Return the [X, Y] coordinate for the center point of the cell that contains the specified text.  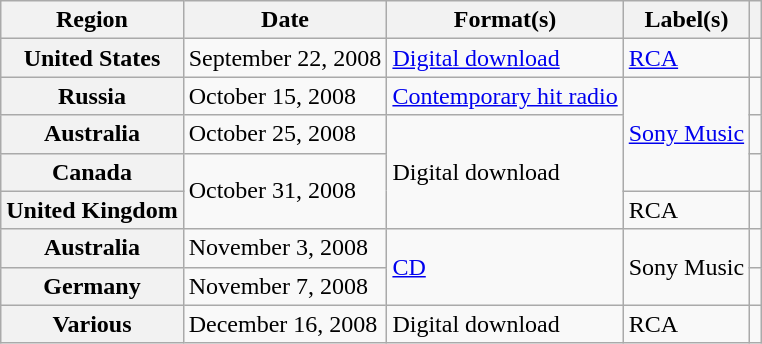
November 7, 2008 [285, 286]
Canada [92, 172]
Label(s) [686, 20]
United States [92, 58]
CD [505, 267]
Format(s) [505, 20]
October 15, 2008 [285, 96]
November 3, 2008 [285, 248]
December 16, 2008 [285, 324]
Various [92, 324]
Contemporary hit radio [505, 96]
Region [92, 20]
October 25, 2008 [285, 134]
Date [285, 20]
Russia [92, 96]
September 22, 2008 [285, 58]
United Kingdom [92, 210]
Germany [92, 286]
October 31, 2008 [285, 191]
